Capture the cell that displays the provided text and extract its [X, Y] central coordinate. 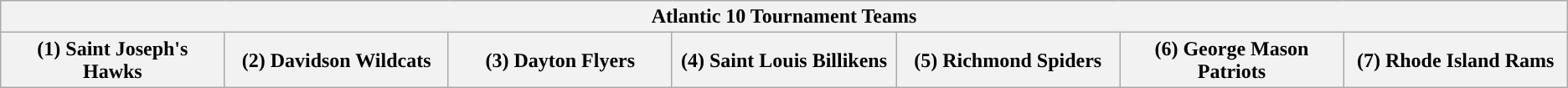
(6) George Mason Patriots [1231, 60]
Atlantic 10 Tournament Teams [784, 17]
(7) Rhode Island Rams [1456, 60]
(3) Dayton Flyers [560, 60]
(1) Saint Joseph's Hawks [112, 60]
(2) Davidson Wildcats [337, 60]
(4) Saint Louis Billikens [784, 60]
(5) Richmond Spiders [1008, 60]
